Detect which cell encompasses the target text, then output its (x, y) center coordinate. 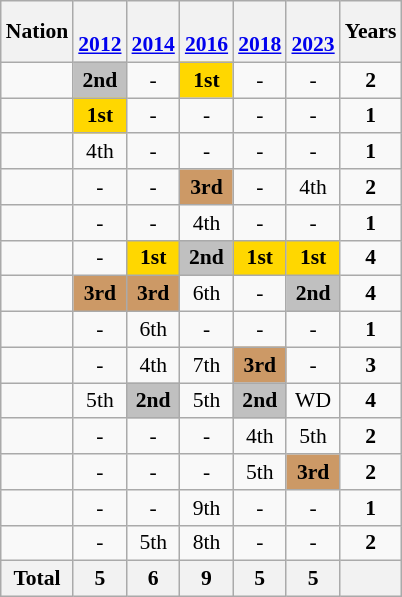
6 (154, 579)
2016 (206, 32)
8th (206, 543)
2018 (260, 32)
3 (371, 365)
7th (206, 365)
WD (312, 401)
2023 (312, 32)
2014 (154, 32)
Total (37, 579)
2012 (100, 32)
Nation (37, 32)
9th (206, 508)
Years (371, 32)
9 (206, 579)
